Provide the [X, Y] coordinate of the cell's center where the given text is located.  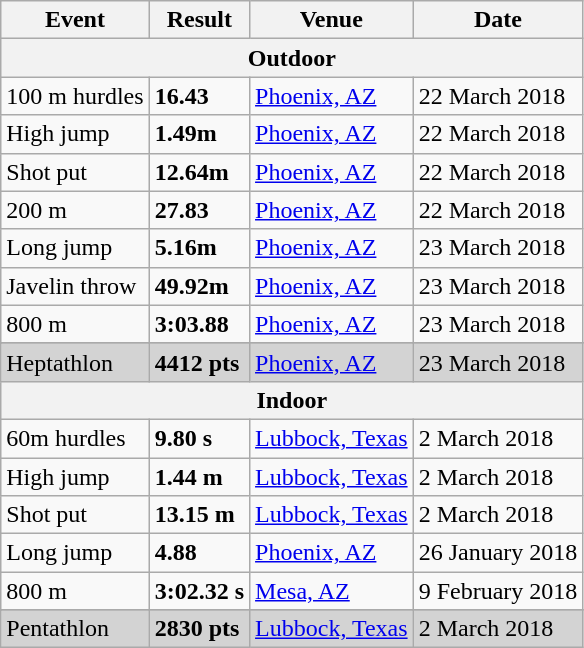
27.83 [199, 210]
12.64m [199, 172]
Date [498, 20]
Pentathlon [75, 629]
49.92m [199, 286]
Javelin throw [75, 286]
4412 pts [199, 362]
60m hurdles [75, 438]
Outdoor [292, 58]
16.43 [199, 96]
1.49m [199, 134]
Result [199, 20]
Venue [332, 20]
26 January 2018 [498, 553]
Indoor [292, 400]
2830 pts [199, 629]
Event [75, 20]
1.44 m [199, 477]
9.80 s [199, 438]
9 February 2018 [498, 591]
4.88 [199, 553]
13.15 m [199, 515]
Mesa, AZ [332, 591]
200 m [75, 210]
100 m hurdles [75, 96]
Heptathlon [75, 362]
5.16m [199, 248]
3:02.32 s [199, 591]
3:03.88 [199, 324]
